Identify which cell holds the provided text, then report its (X, Y) central coordinate. 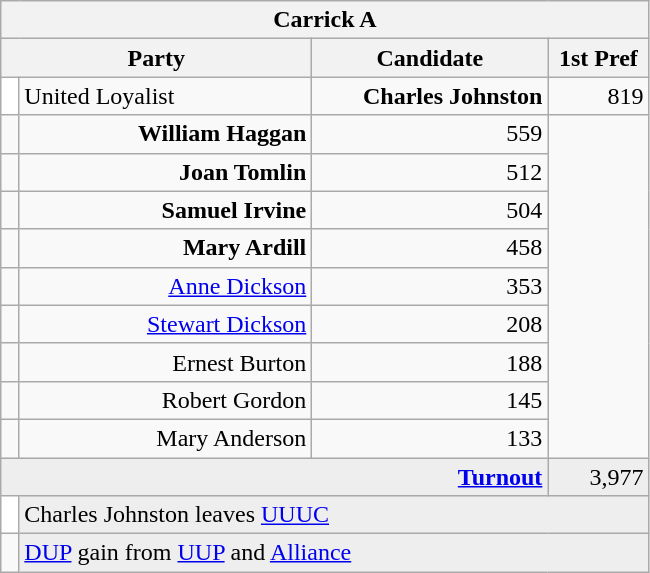
Party (156, 58)
208 (430, 324)
559 (430, 134)
Mary Ardill (166, 248)
DUP gain from UUP and Alliance (334, 553)
512 (430, 172)
Charles Johnston leaves UUUC (334, 515)
Anne Dickson (166, 286)
Stewart Dickson (166, 324)
Carrick A (325, 20)
Samuel Irvine (166, 210)
Joan Tomlin (166, 172)
Charles Johnston (430, 96)
Robert Gordon (166, 400)
Candidate (430, 58)
133 (430, 438)
Ernest Burton (166, 362)
3,977 (598, 477)
353 (430, 286)
William Haggan (166, 134)
188 (430, 362)
Mary Anderson (166, 438)
1st Pref (598, 58)
United Loyalist (166, 96)
458 (430, 248)
145 (430, 400)
819 (598, 96)
504 (430, 210)
Turnout (274, 477)
